Search for the cell housing the specified text and yield its [x, y] center coordinate. 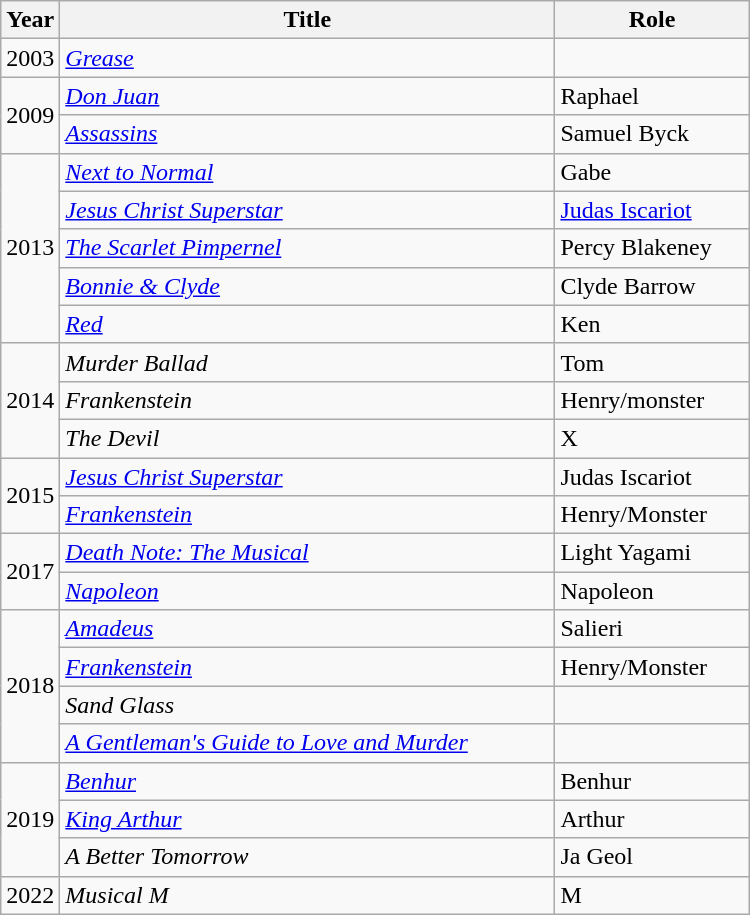
Salieri [652, 629]
Title [308, 20]
Henry/monster [652, 400]
Musical M [308, 895]
Light Yagami [652, 553]
Arthur [652, 819]
2019 [30, 819]
King Arthur [308, 819]
Don Juan [308, 96]
Assassins [308, 134]
2015 [30, 496]
2018 [30, 686]
Murder Ballad [308, 362]
Amadeus [308, 629]
2014 [30, 400]
Gabe [652, 172]
Next to Normal [308, 172]
M [652, 895]
Raphael [652, 96]
A Gentleman's Guide to Love and Murder [308, 743]
Bonnie & Clyde [308, 286]
2017 [30, 572]
Grease [308, 58]
A Better Tomorrow [308, 857]
The Scarlet Pimpernel [308, 248]
2003 [30, 58]
Death Note: The Musical [308, 553]
Tom [652, 362]
Role [652, 20]
2013 [30, 248]
Clyde Barrow [652, 286]
Sand Glass [308, 705]
Red [308, 324]
Year [30, 20]
2022 [30, 895]
Ken [652, 324]
The Devil [308, 438]
X [652, 438]
Samuel Byck [652, 134]
Ja Geol [652, 857]
2009 [30, 115]
Percy Blakeney [652, 248]
